Identify which cell holds the provided text, then report its [x, y] central coordinate. 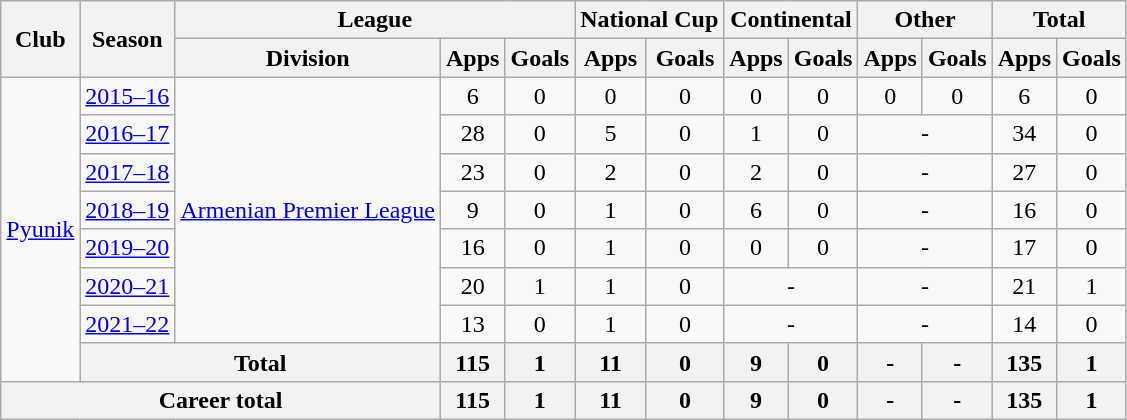
21 [1024, 286]
2015–16 [128, 96]
Division [308, 58]
National Cup [650, 20]
28 [473, 134]
27 [1024, 172]
Pyunik [40, 229]
Club [40, 39]
2021–22 [128, 324]
Other [925, 20]
2019–20 [128, 248]
League [375, 20]
Armenian Premier League [308, 210]
Season [128, 39]
2017–18 [128, 172]
13 [473, 324]
Career total [221, 400]
20 [473, 286]
2020–21 [128, 286]
Continental [791, 20]
5 [611, 134]
2018–19 [128, 210]
23 [473, 172]
17 [1024, 248]
14 [1024, 324]
34 [1024, 134]
2016–17 [128, 134]
